Search for the cell housing the specified text and yield its [X, Y] center coordinate. 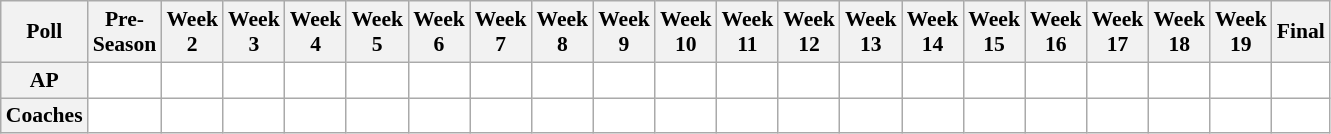
Week7 [501, 32]
Week6 [439, 32]
Final [1301, 32]
Week2 [192, 32]
Week17 [1118, 32]
Coaches [44, 116]
Week4 [316, 32]
Week16 [1056, 32]
Week8 [562, 32]
Week5 [377, 32]
Pre-Season [125, 32]
AP [44, 80]
Week14 [933, 32]
Poll [44, 32]
Week10 [686, 32]
Week19 [1241, 32]
Week15 [994, 32]
Week18 [1179, 32]
Week3 [254, 32]
Week11 [748, 32]
Week12 [809, 32]
Week9 [624, 32]
Week13 [871, 32]
